Scan for the cell matching the given text and deliver its (X, Y) coordinate at center. 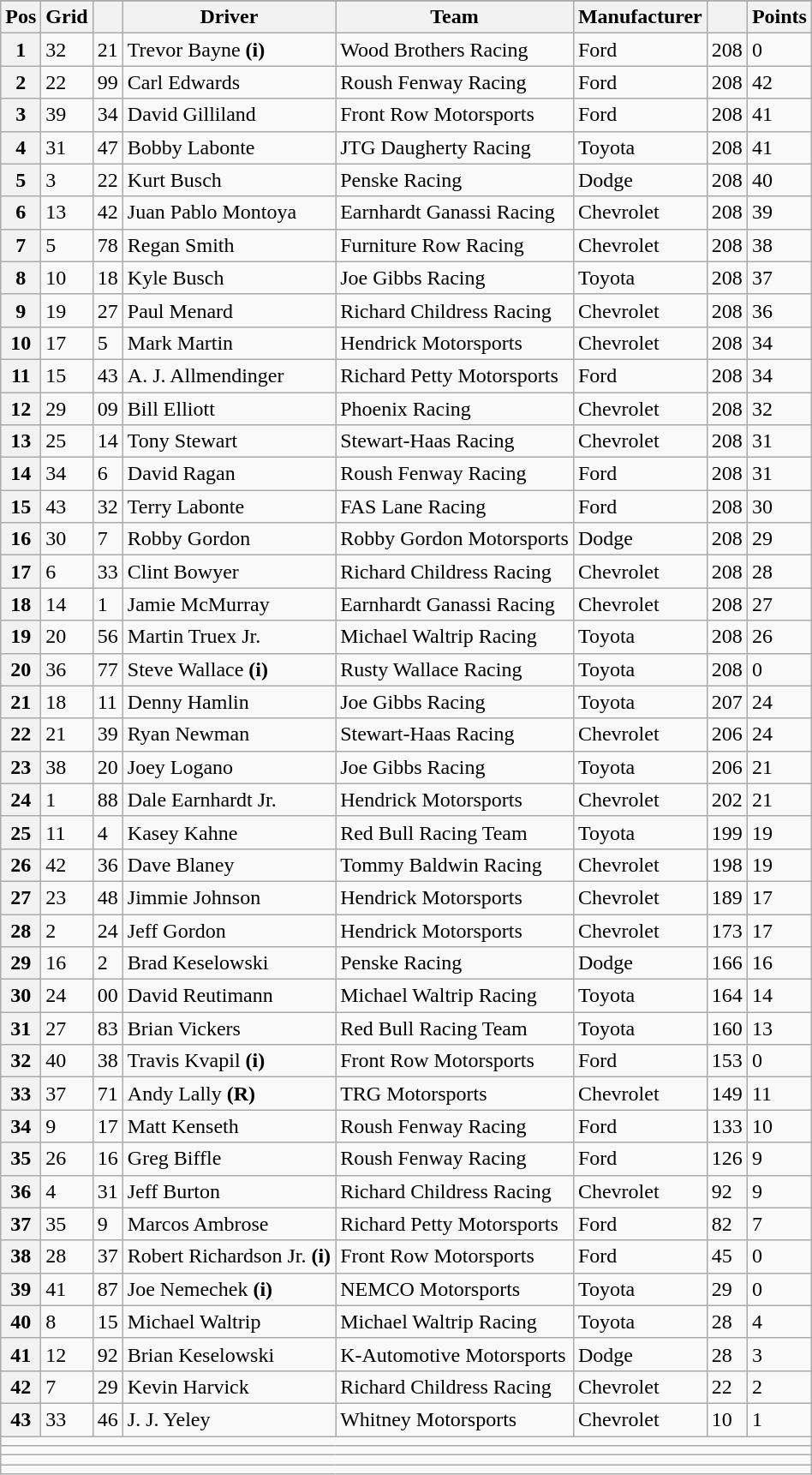
Jeff Gordon (229, 930)
Robert Richardson Jr. (i) (229, 1256)
173 (726, 930)
56 (108, 637)
Jeff Burton (229, 1191)
Clint Bowyer (229, 572)
Carl Edwards (229, 82)
Denny Hamlin (229, 702)
189 (726, 897)
Joey Logano (229, 767)
71 (108, 1094)
Brad Keselowski (229, 963)
133 (726, 1126)
99 (108, 82)
87 (108, 1289)
Regan Smith (229, 245)
160 (726, 1028)
Greg Biffle (229, 1159)
TRG Motorsports (455, 1094)
199 (726, 832)
83 (108, 1028)
88 (108, 800)
00 (108, 996)
Phoenix Racing (455, 409)
Grid (67, 17)
Martin Truex Jr. (229, 637)
Rusty Wallace Racing (455, 669)
Juan Pablo Montoya (229, 213)
Kyle Busch (229, 278)
David Ragan (229, 474)
46 (108, 1419)
153 (726, 1061)
Kevin Harvick (229, 1387)
Ryan Newman (229, 735)
47 (108, 147)
164 (726, 996)
Paul Menard (229, 310)
Kurt Busch (229, 180)
J. J. Yeley (229, 1419)
Dave Blaney (229, 865)
202 (726, 800)
Terry Labonte (229, 507)
Marcos Ambrose (229, 1224)
Team (455, 17)
Dale Earnhardt Jr. (229, 800)
Points (779, 17)
Kasey Kahne (229, 832)
Brian Vickers (229, 1028)
207 (726, 702)
Robby Gordon Motorsports (455, 539)
Andy Lally (R) (229, 1094)
Michael Waltrip (229, 1322)
Manufacturer (640, 17)
Bill Elliott (229, 409)
Furniture Row Racing (455, 245)
Jamie McMurray (229, 604)
Steve Wallace (i) (229, 669)
Pos (21, 17)
166 (726, 963)
09 (108, 409)
NEMCO Motorsports (455, 1289)
48 (108, 897)
K-Automotive Motorsports (455, 1354)
David Gilliland (229, 115)
Bobby Labonte (229, 147)
Tony Stewart (229, 441)
Brian Keselowski (229, 1354)
JTG Daugherty Racing (455, 147)
Travis Kvapil (i) (229, 1061)
Tommy Baldwin Racing (455, 865)
David Reutimann (229, 996)
198 (726, 865)
FAS Lane Racing (455, 507)
82 (726, 1224)
Whitney Motorsports (455, 1419)
126 (726, 1159)
A. J. Allmendinger (229, 375)
149 (726, 1094)
Wood Brothers Racing (455, 50)
Trevor Bayne (i) (229, 50)
45 (726, 1256)
Jimmie Johnson (229, 897)
Robby Gordon (229, 539)
Joe Nemechek (i) (229, 1289)
Driver (229, 17)
Mark Martin (229, 343)
Matt Kenseth (229, 1126)
77 (108, 669)
78 (108, 245)
